Identify which cell holds the provided text, then report its [X, Y] central coordinate. 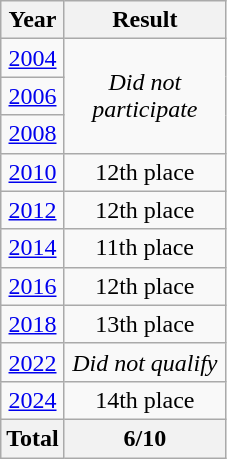
2008 [33, 134]
2012 [33, 210]
Year [33, 20]
2010 [33, 172]
2024 [33, 400]
2004 [33, 58]
2016 [33, 286]
2022 [33, 362]
Did not qualify [144, 362]
Total [33, 438]
11th place [144, 248]
6/10 [144, 438]
Did not participate [144, 96]
Result [144, 20]
14th place [144, 400]
13th place [144, 324]
2006 [33, 96]
2018 [33, 324]
2014 [33, 248]
